Locate the cell with the specified text and output its (X, Y) center coordinate. 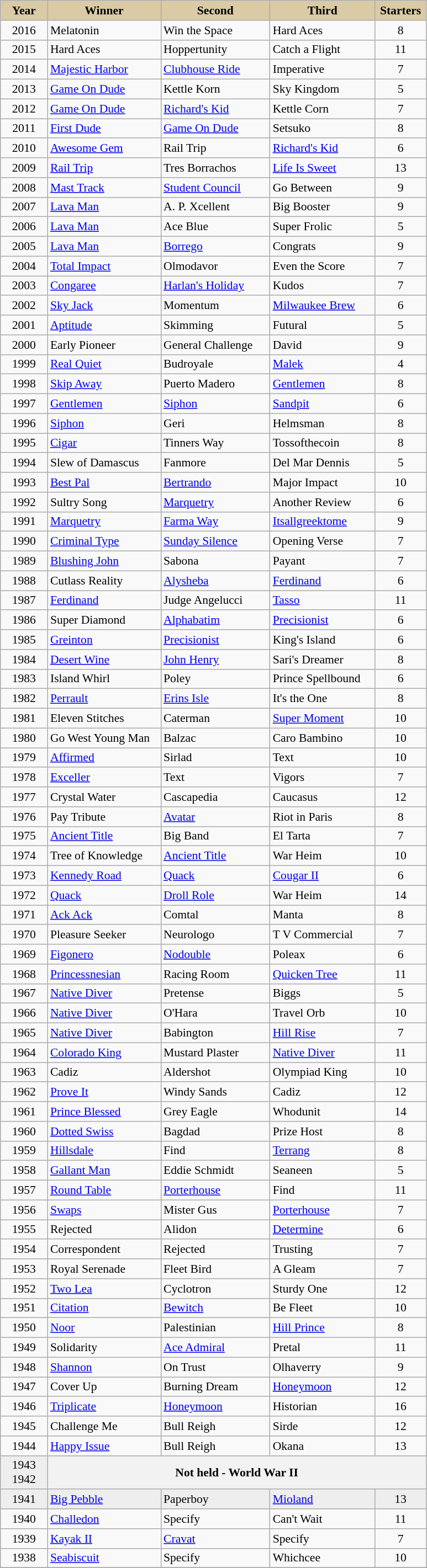
Eddie Schmidt (215, 1171)
1998 (24, 384)
1970 (24, 935)
Skimming (215, 325)
Quicken Tree (323, 974)
Olympiad King (323, 1072)
1948 (24, 1367)
T V Commercial (323, 935)
Win the Space (215, 30)
Okana (323, 1446)
Can't Wait (323, 1519)
Caro Bambino (323, 738)
Prince Spellbound (323, 679)
Prize Host (323, 1131)
General Challenge (215, 345)
Del Mar Dennis (323, 463)
Figonero (104, 954)
Big Band (215, 836)
1945 (24, 1426)
2012 (24, 109)
2015 (24, 50)
Cascapedia (215, 797)
Fanmore (215, 463)
1977 (24, 797)
2001 (24, 325)
Even the Score (323, 266)
Nodouble (215, 954)
Whichcee (323, 1558)
Cigar (104, 443)
Royal Serenade (104, 1269)
1972 (24, 895)
Shannon (104, 1367)
Perrault (104, 699)
1978 (24, 778)
Comtal (215, 915)
Sultry Song (104, 502)
Mustard Plaster (215, 1053)
Exceller (104, 778)
Seaneen (323, 1171)
Sandpit (323, 404)
Sabona (215, 561)
Determine (323, 1230)
2007 (24, 207)
Go Between (323, 188)
Kudos (323, 286)
1951 (24, 1308)
Malek (323, 364)
1966 (24, 1013)
16 (401, 1407)
2006 (24, 227)
1984 (24, 660)
2016 (24, 30)
Manta (323, 915)
1950 (24, 1328)
Racing Room (215, 974)
1989 (24, 561)
1987 (24, 600)
1967 (24, 993)
Tasso (323, 600)
1969 (24, 954)
Skip Away (104, 384)
Puerto Madero (215, 384)
On Trust (215, 1367)
Neurologo (215, 935)
Alysheba (215, 581)
1965 (24, 1033)
Poleax (323, 954)
Mast Track (104, 188)
1980 (24, 738)
Best Pal (104, 482)
Biggs (323, 993)
1988 (24, 581)
1974 (24, 856)
Avatar (215, 817)
Challedon (104, 1519)
2005 (24, 247)
Itsallgreektome (323, 522)
First Dude (104, 129)
Prince Blessed (104, 1112)
Travel Orb (323, 1013)
Ace Admiral (215, 1348)
Olmodavor (215, 266)
2004 (24, 266)
1991 (24, 522)
Helmsman (323, 423)
Go West Young Man (104, 738)
1954 (24, 1250)
Noor (104, 1328)
Momentum (215, 306)
1961 (24, 1112)
1990 (24, 541)
Kayak II (104, 1539)
Aptitude (104, 325)
Sturdy One (323, 1289)
Prove It (104, 1092)
2003 (24, 286)
Tinners Way (215, 443)
1957 (24, 1190)
1979 (24, 758)
1992 (24, 502)
Colorado King (104, 1053)
Hillsdale (104, 1151)
Melatonin (104, 30)
1946 (24, 1407)
Sirde (323, 1426)
Congrats (323, 247)
Sky Kingdom (323, 89)
Seabiscuit (104, 1558)
Palestinian (215, 1328)
Majestic Harbor (104, 70)
1941 (24, 1500)
Clubhouse Ride (215, 70)
2014 (24, 70)
Life Is Sweet (323, 168)
Real Quiet (104, 364)
1959 (24, 1151)
Cougar II (323, 876)
King's Island (323, 640)
Farma Way (215, 522)
4 (401, 364)
John Henry (215, 660)
2010 (24, 148)
Poley (215, 679)
1958 (24, 1171)
Slew of Damascus (104, 463)
1947 (24, 1387)
1981 (24, 719)
Happy Issue (104, 1446)
1964 (24, 1053)
1940 (24, 1519)
Super Diamond (104, 620)
Erins Isle (215, 699)
Payant (323, 561)
Super Moment (323, 719)
Imperative (323, 70)
Alphabatim (215, 620)
Big Pebble (104, 1500)
Crystal Water (104, 797)
Whodunit (323, 1112)
Be Fleet (323, 1308)
Vigors (323, 778)
1975 (24, 836)
1960 (24, 1131)
Droll Role (215, 895)
Dotted Swiss (104, 1131)
Hoppertunity (215, 50)
1938 (24, 1558)
Hill Prince (323, 1328)
Major Impact (323, 482)
Total Impact (104, 266)
It's the One (323, 699)
1996 (24, 423)
Year (24, 10)
Paperboy (215, 1500)
A Gleam (323, 1269)
1994 (24, 463)
Awesome Gem (104, 148)
O'Hara (215, 1013)
Second (215, 10)
2008 (24, 188)
1953 (24, 1269)
El Tarta (323, 836)
Caucasus (323, 797)
Island Whirl (104, 679)
Sari's Dreamer (323, 660)
Mister Gus (215, 1210)
Trusting (323, 1250)
Swaps (104, 1210)
Solidarity (104, 1348)
Kennedy Road (104, 876)
Cutlass Reality (104, 581)
Borrego (215, 247)
Historian (323, 1407)
A. P. Xcellent (215, 207)
1997 (24, 404)
Winner (104, 10)
1956 (24, 1210)
Tossofthecoin (323, 443)
Riot in Paris (323, 817)
Cover Up (104, 1387)
1982 (24, 699)
1976 (24, 817)
Sky Jack (104, 306)
1944 (24, 1446)
Ack Ack (104, 915)
Burning Dream (215, 1387)
Tree of Knowledge (104, 856)
1952 (24, 1289)
Citation (104, 1308)
Not held - World War II (237, 1473)
Desert Wine (104, 660)
Aldershot (215, 1072)
Affirmed (104, 758)
Setsuko (323, 129)
Congaree (104, 286)
Kettle Corn (323, 109)
1968 (24, 974)
1971 (24, 915)
Cyclotron (215, 1289)
Mioland (323, 1500)
Super Frolic (323, 227)
David (323, 345)
Third (323, 10)
2002 (24, 306)
1949 (24, 1348)
Pleasure Seeker (104, 935)
Windy Sands (215, 1092)
Blushing John (104, 561)
Fleet Bird (215, 1269)
Bagdad (215, 1131)
Judge Angelucci (215, 600)
2013 (24, 89)
Pay Tribute (104, 817)
Starters (401, 10)
Bertrando (215, 482)
Pretal (323, 1348)
1955 (24, 1230)
Two Lea (104, 1289)
1995 (24, 443)
Bewitch (215, 1308)
Eleven Stitches (104, 719)
Early Pioneer (104, 345)
1993 (24, 482)
1999 (24, 364)
Another Review (323, 502)
Greinton (104, 640)
1983 (24, 679)
Round Table (104, 1190)
Challenge Me (104, 1426)
Big Booster (323, 207)
Correspondent (104, 1250)
Princessnesian (104, 974)
19431942 (24, 1473)
Hill Rise (323, 1033)
Milwaukee Brew (323, 306)
Balzac (215, 738)
1962 (24, 1092)
Pretense (215, 993)
2000 (24, 345)
Kettle Korn (215, 89)
Criminal Type (104, 541)
Triplicate (104, 1407)
Olhaverry (323, 1367)
Sunday Silence (215, 541)
2011 (24, 129)
2009 (24, 168)
Cravat (215, 1539)
1963 (24, 1072)
1986 (24, 620)
Futural (323, 325)
1985 (24, 640)
Harlan's Holiday (215, 286)
1973 (24, 876)
Sirlad (215, 758)
Tres Borrachos (215, 168)
Geri (215, 423)
Budroyale (215, 364)
Alidon (215, 1230)
Babington (215, 1033)
Gallant Man (104, 1171)
1939 (24, 1539)
Student Council (215, 188)
Terrang (323, 1151)
Ace Blue (215, 227)
Caterman (215, 719)
Grey Eagle (215, 1112)
Catch a Flight (323, 50)
Opening Verse (323, 541)
